Detect which cell encompasses the target text, then output its (x, y) center coordinate. 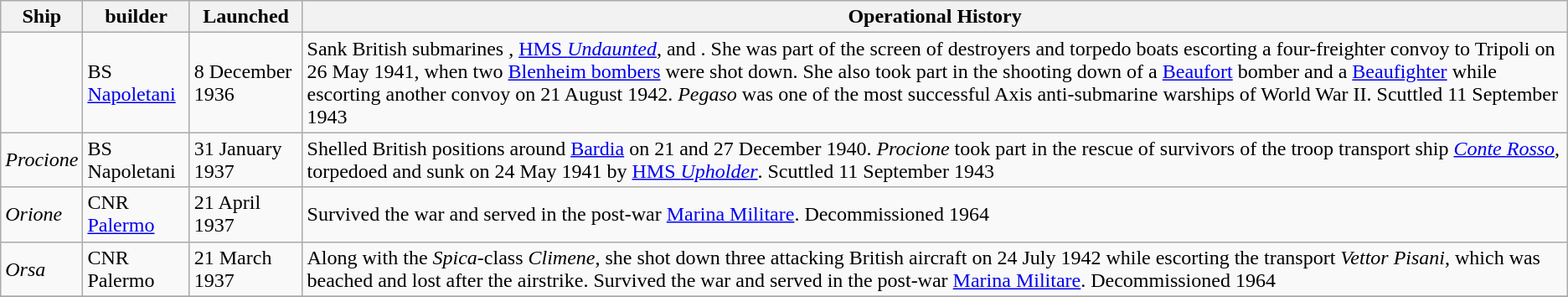
31 January 1937 (246, 159)
8 December 1936 (246, 82)
Launched (246, 17)
Orione (42, 215)
Orsa (42, 268)
Procione (42, 159)
Ship (42, 17)
Operational History (935, 17)
21 March 1937 (246, 268)
Survived the war and served in the post-war Marina Militare. Decommissioned 1964 (935, 215)
builder (136, 17)
21 April 1937 (246, 215)
